Return the [X, Y] coordinate for the center point of the cell that contains the specified text.  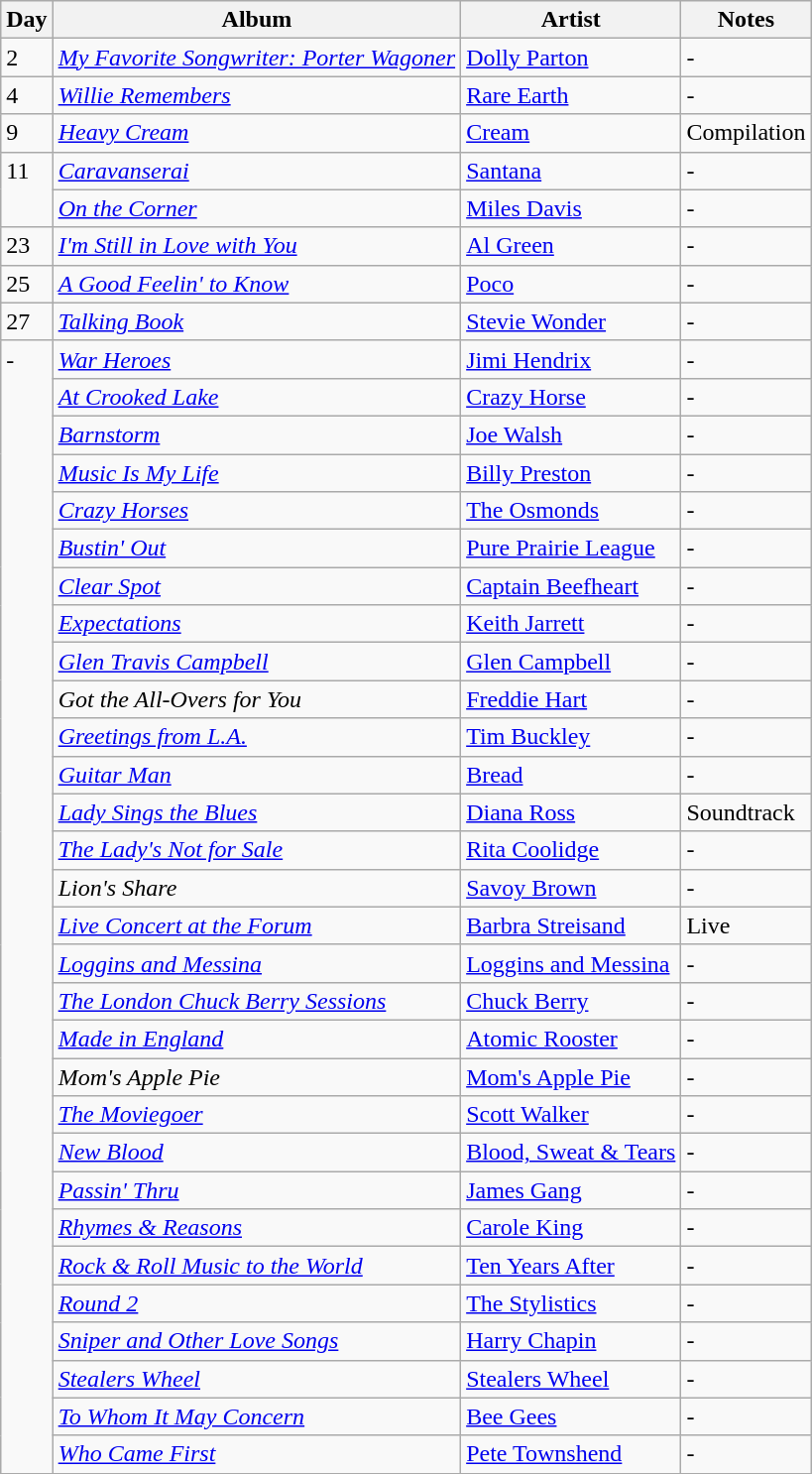
Santana [571, 171]
Harry Chapin [571, 1341]
To Whom It May Concern [256, 1416]
Jimi Hendrix [571, 359]
Greetings from L.A. [256, 737]
I'm Still in Love with You [256, 246]
At Crooked Lake [256, 397]
Caravanserai [256, 171]
Rare Earth [571, 95]
Guitar Man [256, 775]
Compilation [746, 133]
Willie Remembers [256, 95]
Ten Years After [571, 1266]
Crazy Horses [256, 511]
James Gang [571, 1190]
War Heroes [256, 359]
Cream [571, 133]
Miles Davis [571, 208]
9 [27, 133]
Scott Walker [571, 1115]
The Stylistics [571, 1303]
23 [27, 246]
2 [27, 58]
Barnstorm [256, 434]
Pure Prairie League [571, 549]
Got the All-Overs for You [256, 699]
Day [27, 20]
Rita Coolidge [571, 850]
Chuck Berry [571, 1001]
4 [27, 95]
Glen Travis Campbell [256, 662]
Glen Campbell [571, 662]
Joe Walsh [571, 434]
Made in England [256, 1039]
Lion's Share [256, 888]
Notes [746, 20]
Expectations [256, 624]
Crazy Horse [571, 397]
Live Concert at the Forum [256, 925]
Barbra Streisand [571, 925]
New Blood [256, 1153]
Passin' Thru [256, 1190]
Live [746, 925]
Heavy Cream [256, 133]
The Moviegoer [256, 1115]
On the Corner [256, 208]
The Lady's Not for Sale [256, 850]
Soundtrack [746, 812]
25 [27, 284]
Tim Buckley [571, 737]
My Favorite Songwriter: Porter Wagoner [256, 58]
Who Came First [256, 1454]
A Good Feelin' to Know [256, 284]
Poco [571, 284]
The London Chuck Berry Sessions [256, 1001]
Bustin' Out [256, 549]
Lady Sings the Blues [256, 812]
Freddie Hart [571, 699]
Savoy Brown [571, 888]
Talking Book [256, 321]
Bee Gees [571, 1416]
Sniper and Other Love Songs [256, 1341]
Rhymes & Reasons [256, 1228]
27 [27, 321]
Round 2 [256, 1303]
Carole King [571, 1228]
Diana Ross [571, 812]
Clear Spot [256, 586]
Album [256, 20]
Captain Beefheart [571, 586]
Billy Preston [571, 473]
Bread [571, 775]
Atomic Rooster [571, 1039]
Blood, Sweat & Tears [571, 1153]
Al Green [571, 246]
Keith Jarrett [571, 624]
Artist [571, 20]
11 [27, 189]
Stevie Wonder [571, 321]
The Osmonds [571, 511]
Music Is My Life [256, 473]
Dolly Parton [571, 58]
Rock & Roll Music to the World [256, 1266]
Pete Townshend [571, 1454]
